Provide the (x, y) coordinate of the cell's center where the given text is located.  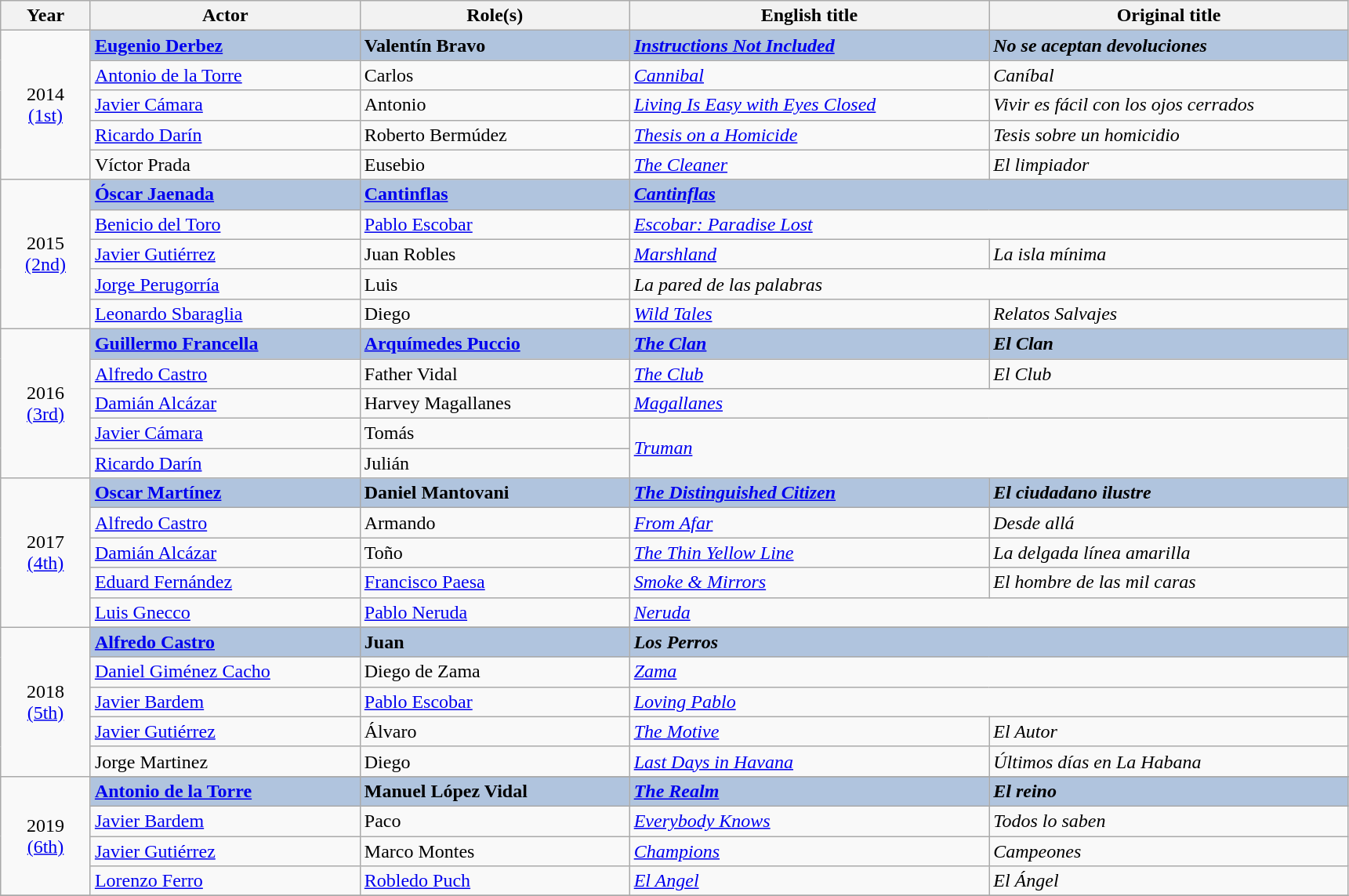
English title (809, 16)
2018(5th) (45, 702)
Campeones (1169, 851)
2017(4th) (45, 553)
Jorge Martinez (225, 761)
The Distinguished Citizen (809, 493)
Year (45, 16)
Leonardo Sbaraglia (225, 314)
El limpiador (1169, 165)
Álvaro (495, 731)
Últimos días en La Habana (1169, 761)
The Cleaner (809, 165)
El Club (1169, 374)
2015(2nd) (45, 254)
Marshland (809, 254)
Roberto Bermúdez (495, 135)
Instructions Not Included (809, 45)
2014(1st) (45, 105)
Oscar Martínez (225, 493)
Truman (989, 448)
The Motive (809, 731)
Daniel Giménez Cacho (225, 672)
Víctor Prada (225, 165)
Marco Montes (495, 851)
El hombre de las mil caras (1169, 582)
La delgada línea amarilla (1169, 553)
Toño (495, 553)
No se aceptan devoluciones (1169, 45)
Harvey Magallanes (495, 404)
Last Days in Havana (809, 761)
Guillermo Francella (225, 343)
El ciudadano ilustre (1169, 493)
Tomás (495, 433)
El Ángel (1169, 881)
Manuel López Vidal (495, 791)
El reino (1169, 791)
Caníbal (1169, 75)
Desde allá (1169, 523)
Juan (495, 642)
Magallanes (989, 404)
Óscar Jaenada (225, 194)
El Autor (1169, 731)
Relatos Salvajes (1169, 314)
Valentín Bravo (495, 45)
Everybody Knows (809, 821)
El Clan (1169, 343)
Thesis on a Homicide (809, 135)
El Angel (809, 881)
2019(6th) (45, 836)
La isla mínima (1169, 254)
Eugenio Derbez (225, 45)
2016(3rd) (45, 403)
The Club (809, 374)
The Thin Yellow Line (809, 553)
The Clan (809, 343)
Daniel Mantovani (495, 493)
Zama (989, 672)
Luis (495, 284)
Escobar: Paradise Lost (989, 224)
Smoke & Mirrors (809, 582)
The Realm (809, 791)
Vivir es fácil con los ojos cerrados (1169, 105)
Neruda (989, 612)
Armando (495, 523)
Los Perros (989, 642)
Original title (1169, 16)
Jorge Perugorría (225, 284)
Francisco Paesa (495, 582)
Living Is Easy with Eyes Closed (809, 105)
Benicio del Toro (225, 224)
Arquímedes Puccio (495, 343)
Juan Robles (495, 254)
Pablo Neruda (495, 612)
Father Vidal (495, 374)
La pared de las palabras (989, 284)
Carlos (495, 75)
Tesis sobre un homicidio (1169, 135)
Todos lo saben (1169, 821)
Eusebio (495, 165)
Cannibal (809, 75)
Loving Pablo (989, 702)
Robledo Puch (495, 881)
Lorenzo Ferro (225, 881)
Eduard Fernández (225, 582)
Actor (225, 16)
Luis Gnecco (225, 612)
From Afar (809, 523)
Wild Tales (809, 314)
Champions (809, 851)
Julián (495, 463)
Diego de Zama (495, 672)
Antonio (495, 105)
Paco (495, 821)
Role(s) (495, 16)
